Detect which cell encompasses the target text, then output its (X, Y) center coordinate. 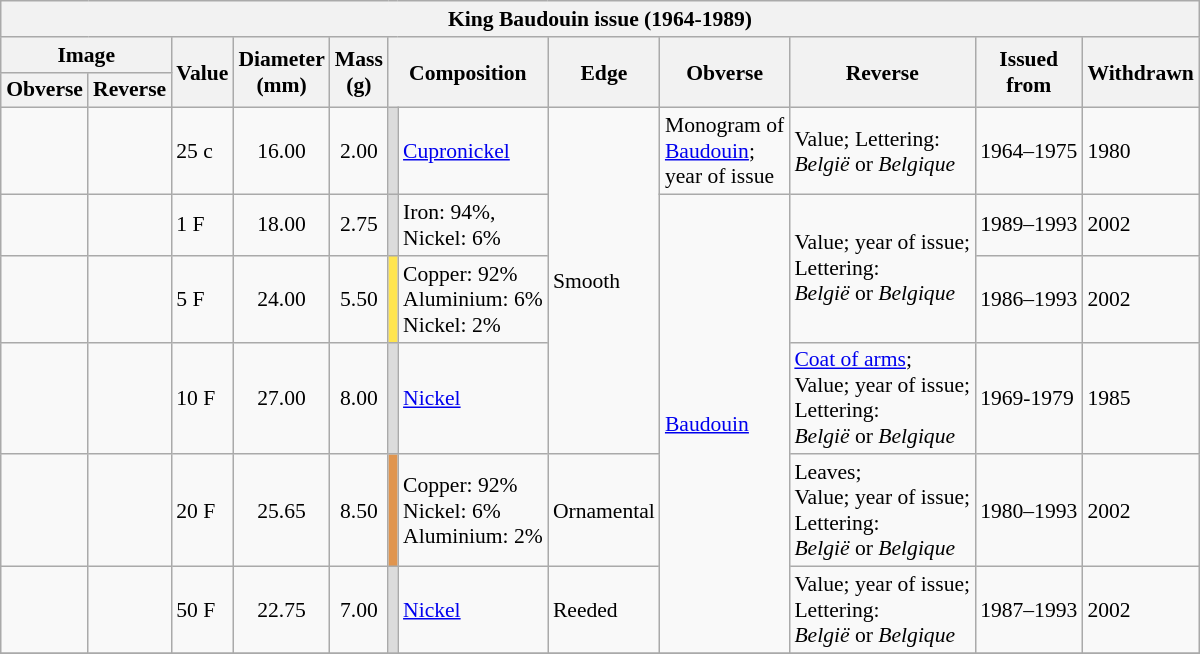
1989–1993 (1028, 224)
18.00 (281, 224)
Leaves;Value; year of issue;Lettering:België or Belgique (882, 510)
Smooth (604, 281)
Reeded (604, 610)
Edge (604, 72)
Baudouin (724, 424)
2.00 (359, 152)
5 F (202, 298)
5.50 (359, 298)
Composition (468, 72)
Cupronickel (473, 152)
Value; Lettering:België or Belgique (882, 152)
1 F (202, 224)
Issuedfrom (1028, 72)
1980 (1140, 152)
1964–1975 (1028, 152)
20 F (202, 510)
22.75 (281, 610)
Value (202, 72)
Withdrawn (1140, 72)
1980–1993 (1028, 510)
Monogram ofBaudouin;year of issue (724, 152)
50 F (202, 610)
1985 (1140, 398)
24.00 (281, 298)
Iron: 94%,Nickel: 6% (473, 224)
25 c (202, 152)
Copper: 92%Aluminium: 6%Nickel: 2% (473, 298)
27.00 (281, 398)
2.75 (359, 224)
Mass(g) (359, 72)
Copper: 92%Nickel: 6%Aluminium: 2% (473, 510)
Coat of arms;Value; year of issue;Lettering:België or Belgique (882, 398)
8.00 (359, 398)
25.65 (281, 510)
10 F (202, 398)
8.50 (359, 510)
7.00 (359, 610)
Diameter(mm) (281, 72)
1969-1979 (1028, 398)
King Baudouin issue (1964-1989) (600, 19)
Image (86, 54)
Ornamental (604, 510)
16.00 (281, 152)
1986–1993 (1028, 298)
1987–1993 (1028, 610)
